Extract the (X, Y) coordinate from the center of the cell holding the provided text.  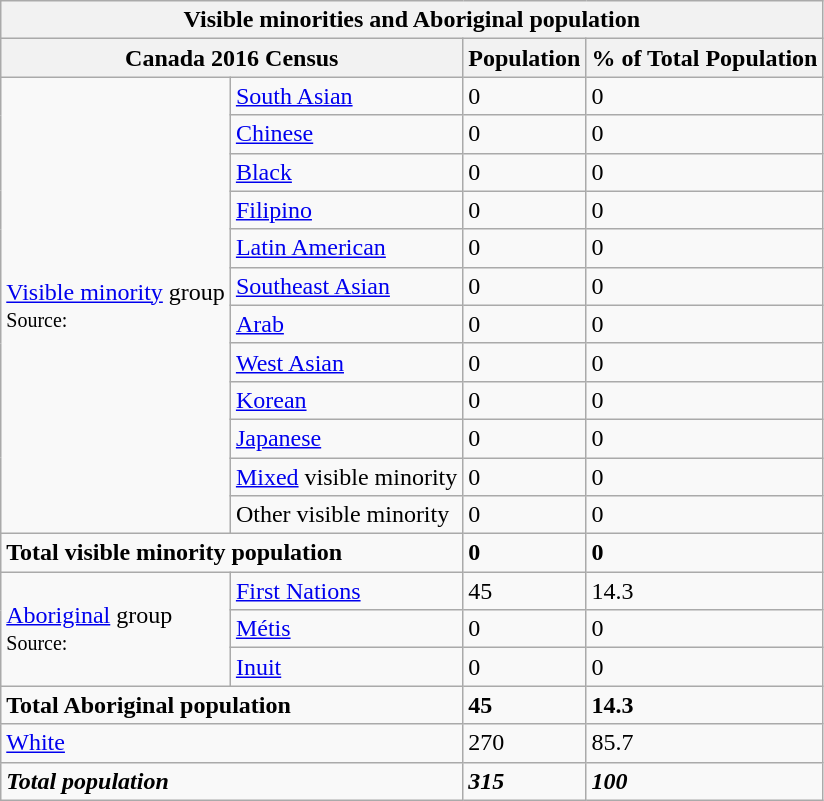
Latin American (346, 248)
Total Aboriginal population (232, 705)
Total population (232, 781)
Visible minority groupSource: (116, 306)
Mixed visible minority (346, 477)
Aboriginal groupSource: (116, 629)
Chinese (346, 134)
85.7 (704, 743)
Total visible minority population (232, 553)
Canada 2016 Census (232, 58)
Japanese (346, 438)
South Asian (346, 96)
Visible minorities and Aboriginal population (412, 20)
Filipino (346, 210)
270 (524, 743)
White (232, 743)
Southeast Asian (346, 286)
315 (524, 781)
100 (704, 781)
Korean (346, 400)
Black (346, 172)
West Asian (346, 362)
Inuit (346, 667)
Arab (346, 324)
Métis (346, 629)
% of Total Population (704, 58)
Other visible minority (346, 515)
First Nations (346, 591)
Population (524, 58)
